Return the [X, Y] coordinate for the center point of the cell that contains the specified text.  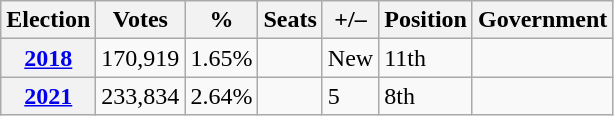
2.64% [222, 96]
1.65% [222, 58]
Seats [290, 20]
New [350, 58]
233,834 [140, 96]
Position [426, 20]
2021 [48, 96]
5 [350, 96]
11th [426, 58]
% [222, 20]
Election [48, 20]
Votes [140, 20]
2018 [48, 58]
+/– [350, 20]
8th [426, 96]
Government [542, 20]
170,919 [140, 58]
